Capture the cell that displays the provided text and extract its (x, y) central coordinate. 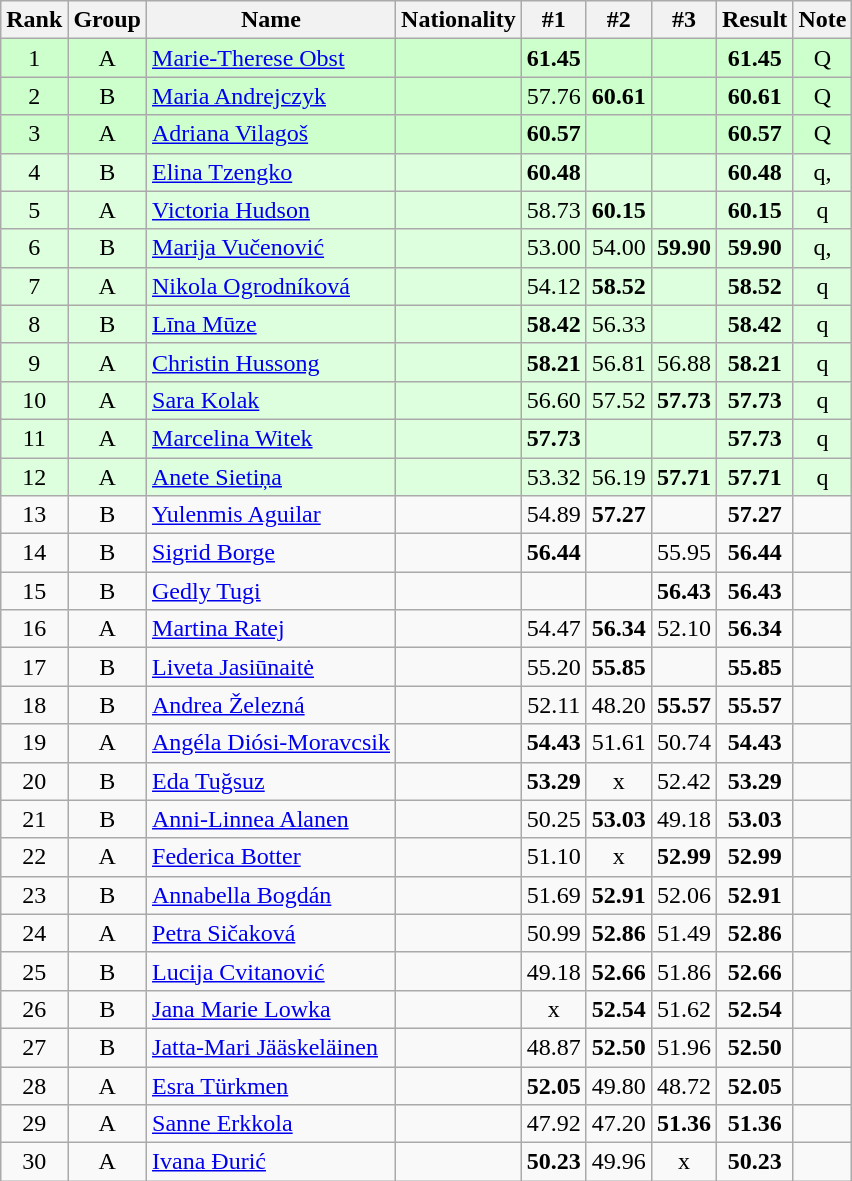
Marie-Therese Obst (272, 58)
16 (34, 629)
27 (34, 1047)
22 (34, 857)
#2 (618, 20)
8 (34, 324)
51.86 (684, 971)
Name (272, 20)
56.60 (554, 400)
Sara Kolak (272, 400)
1 (34, 58)
Result (754, 20)
Note (822, 20)
#1 (554, 20)
54.00 (618, 248)
Annabella Bogdán (272, 895)
51.69 (554, 895)
51.96 (684, 1047)
56.81 (618, 362)
17 (34, 667)
24 (34, 933)
28 (34, 1085)
Nikola Ogrodníková (272, 286)
14 (34, 553)
29 (34, 1124)
Sigrid Borge (272, 553)
Jana Marie Lowka (272, 1009)
6 (34, 248)
Liveta Jasiūnaitė (272, 667)
Yulenmis Aguilar (272, 515)
57.76 (554, 96)
49.80 (618, 1085)
48.72 (684, 1085)
54.47 (554, 629)
18 (34, 705)
Ivana Đurić (272, 1162)
56.88 (684, 362)
Anni-Linnea Alanen (272, 819)
2 (34, 96)
Jatta-Mari Jääskeläinen (272, 1047)
Victoria Hudson (272, 210)
Maria Andrejczyk (272, 96)
50.99 (554, 933)
30 (34, 1162)
15 (34, 591)
Rank (34, 20)
48.20 (618, 705)
11 (34, 438)
5 (34, 210)
10 (34, 400)
Federica Botter (272, 857)
Sanne Erkkola (272, 1124)
19 (34, 743)
51.49 (684, 933)
55.20 (554, 667)
54.89 (554, 515)
Petra Sičaková (272, 933)
Group (108, 20)
Marcelina Witek (272, 438)
51.10 (554, 857)
52.10 (684, 629)
Andrea Železná (272, 705)
53.00 (554, 248)
4 (34, 172)
Esra Türkmen (272, 1085)
52.42 (684, 781)
9 (34, 362)
20 (34, 781)
7 (34, 286)
Eda Tuğsuz (272, 781)
50.74 (684, 743)
53.32 (554, 477)
23 (34, 895)
51.62 (684, 1009)
Elina Tzengko (272, 172)
55.95 (684, 553)
52.11 (554, 705)
51.61 (618, 743)
50.25 (554, 819)
Līna Mūze (272, 324)
Nationality (459, 20)
Marija Vučenović (272, 248)
47.20 (618, 1124)
52.06 (684, 895)
56.33 (618, 324)
#3 (684, 20)
13 (34, 515)
21 (34, 819)
Anete Sietiņa (272, 477)
26 (34, 1009)
Christin Hussong (272, 362)
47.92 (554, 1124)
49.96 (618, 1162)
Gedly Tugi (272, 591)
Adriana Vilagoš (272, 134)
Angéla Diósi-Moravcsik (272, 743)
56.19 (618, 477)
12 (34, 477)
48.87 (554, 1047)
Martina Ratej (272, 629)
57.52 (618, 400)
25 (34, 971)
54.12 (554, 286)
Lucija Cvitanović (272, 971)
58.73 (554, 210)
3 (34, 134)
